Find where the given text appears and provide that cell's center as [X, Y] coordinate. 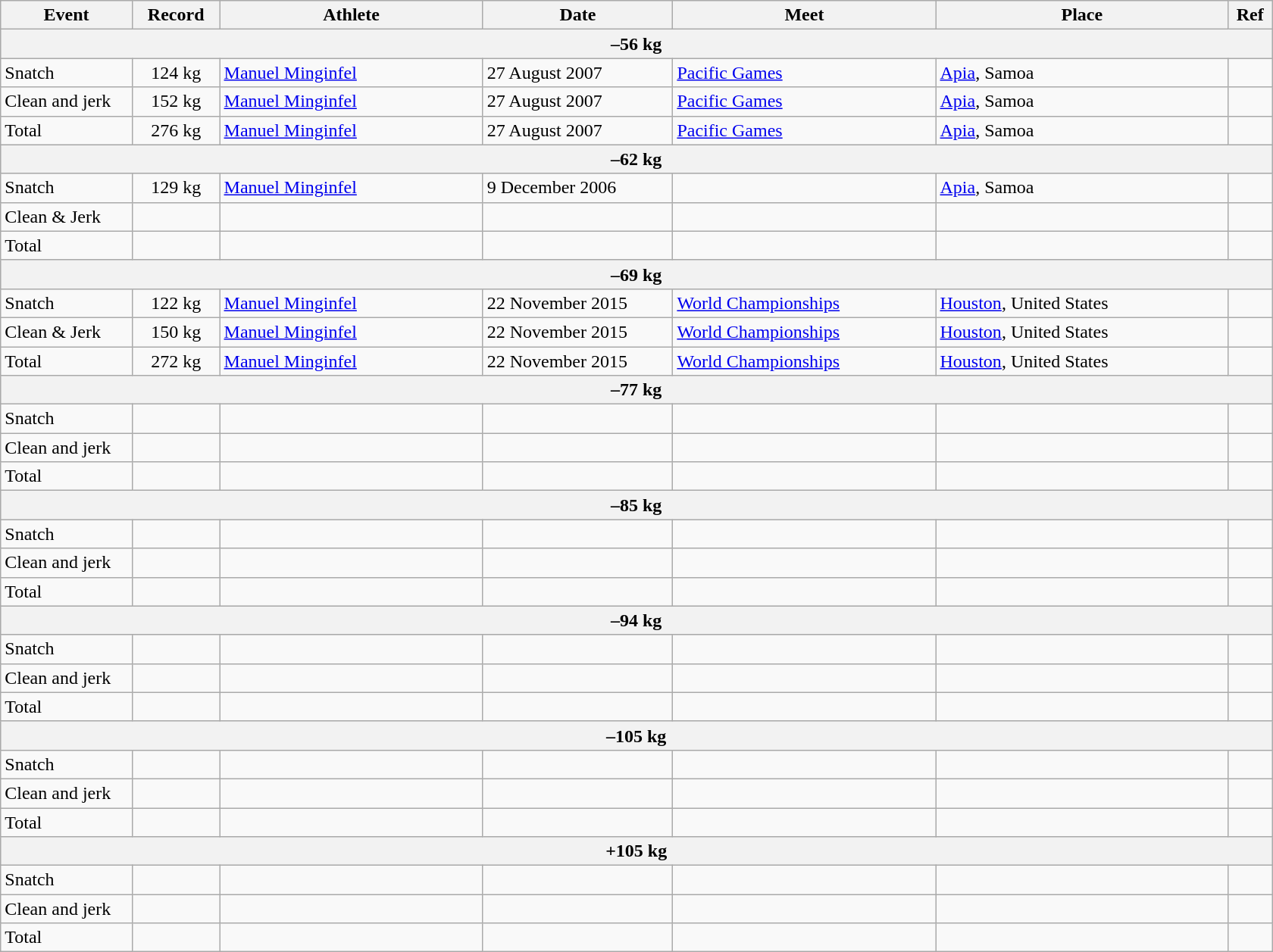
–94 kg [636, 620]
–77 kg [636, 390]
–69 kg [636, 274]
Date [577, 15]
Record [176, 15]
–56 kg [636, 44]
272 kg [176, 361]
124 kg [176, 73]
152 kg [176, 101]
–85 kg [636, 505]
9 December 2006 [577, 188]
122 kg [176, 303]
Place [1082, 15]
–105 kg [636, 735]
Ref [1250, 15]
Athlete [352, 15]
276 kg [176, 130]
+105 kg [636, 851]
150 kg [176, 332]
Event [67, 15]
–62 kg [636, 159]
129 kg [176, 188]
Meet [805, 15]
